Provide the (x, y) coordinate of the cell's center where the given text is located.  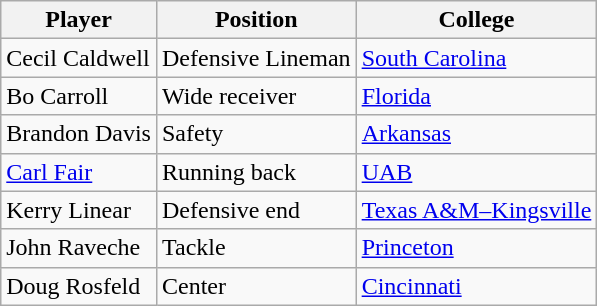
UAB (476, 172)
Florida (476, 96)
Cecil Caldwell (79, 58)
Position (256, 20)
South Carolina (476, 58)
Kerry Linear (79, 210)
Tackle (256, 248)
Defensive Lineman (256, 58)
Brandon Davis (79, 134)
Defensive end (256, 210)
Center (256, 286)
Cincinnati (476, 286)
Carl Fair (79, 172)
Arkansas (476, 134)
Wide receiver (256, 96)
John Raveche (79, 248)
Bo Carroll (79, 96)
Princeton (476, 248)
Doug Rosfeld (79, 286)
College (476, 20)
Player (79, 20)
Safety (256, 134)
Texas A&M–Kingsville (476, 210)
Running back (256, 172)
